Find where the given text appears and provide that cell's center as [x, y] coordinate. 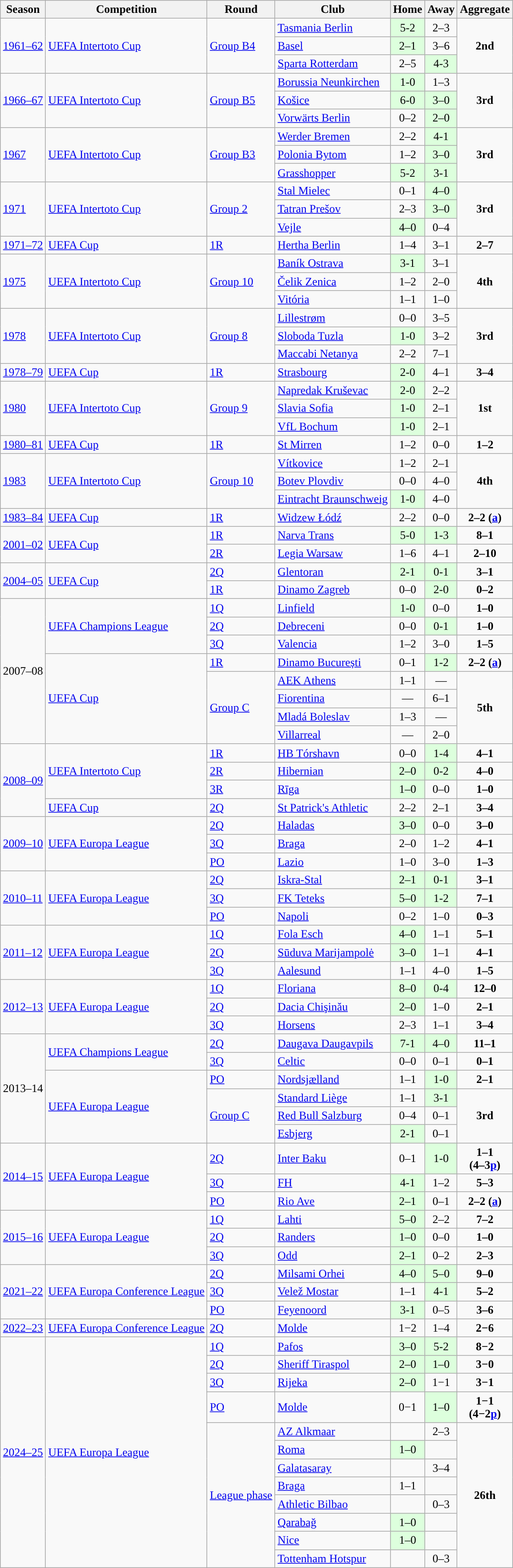
Lazio [332, 862]
2011–12 [23, 952]
Vorwärts Berlin [332, 118]
St Mirren [332, 445]
1st [485, 408]
Tasmania Berlin [332, 28]
HB Tórshavn [332, 753]
Standard Liège [332, 1097]
Round [241, 10]
Daugava Daugavpils [332, 1043]
2−6 [485, 1328]
8–1 [485, 536]
Group B5 [241, 100]
Eintracht Braunschweig [332, 499]
Linfield [332, 608]
2001–02 [23, 545]
Vitória [332, 300]
Dacia Chişinău [332, 1007]
3−0 [485, 1364]
8–0 [408, 989]
FH [332, 1183]
Werder Bremen [332, 136]
Roma [332, 1450]
6–1 [441, 698]
Competition [127, 10]
7-1 [408, 1043]
Sloboda Tuzla [332, 336]
Aalesund [332, 971]
Odd [332, 1255]
2014–15 [23, 1177]
Group 8 [241, 336]
12–0 [485, 989]
1961–62 [23, 46]
0-4 [441, 989]
6-0 [408, 100]
Away [441, 10]
Randers [332, 1237]
1−1(4−2p) [485, 1406]
Slavia Sofia [332, 408]
Lahti [332, 1219]
Pafos [332, 1346]
Nordsjælland [332, 1079]
Maccabi Netanya [332, 354]
7–2 [485, 1219]
1967 [23, 154]
2004–05 [23, 581]
Velež Mostar [332, 1292]
3–2 [441, 336]
Hertha Berlin [332, 245]
5–3 [485, 1183]
Celtic [332, 1061]
1-3 [441, 536]
Basel [332, 46]
2–5 [408, 64]
1966–67 [23, 100]
Inter Baku [332, 1159]
Čelik Zenica [332, 282]
AZ Alkmaar [332, 1432]
Rio Ave [332, 1201]
2013–14 [23, 1088]
2010–11 [23, 898]
3−1 [485, 1382]
1-4 [441, 753]
Qarabağ [332, 1522]
Košice [332, 100]
1975 [23, 282]
Athletic Bilbao [332, 1504]
Vítkovice [332, 463]
1980 [23, 408]
1971–72 [23, 245]
Season [23, 10]
5th [485, 708]
Esbjerg [332, 1134]
Napoli [332, 916]
Dinamo Zagreb [332, 590]
2012–13 [23, 1007]
Sūduva Marijampolė [332, 952]
Grasshopper [332, 172]
Strasbourg [332, 372]
0–5 [441, 1310]
1978–79 [23, 372]
3R [241, 789]
FK Teteks [332, 898]
Aggregate [485, 10]
Hibernian [332, 771]
St Patrick's Athletic [332, 808]
Rijeka [332, 1382]
Polonia Bytom [332, 154]
1–1(4–3p) [485, 1159]
3–5 [441, 318]
Sparta Rotterdam [332, 64]
Fiorentina [332, 698]
Borussia Neunkirchen [332, 82]
1–6 [408, 554]
Floriana [332, 989]
1983 [23, 481]
Widzew Łódź [332, 517]
2024–25 [23, 1452]
Haladas [332, 826]
11–1 [485, 1043]
1980–81 [23, 445]
Nice [332, 1540]
Villarreal [332, 735]
9–0 [485, 1274]
VfL Bochum [332, 426]
Feyenoord [332, 1310]
2nd [485, 46]
Vejle [332, 227]
Group B4 [241, 46]
0-2 [441, 771]
2009–10 [23, 844]
Group B3 [241, 154]
2008–09 [23, 780]
Group 9 [241, 408]
Baník Ostrava [332, 263]
Fola Esch [332, 934]
2015–16 [23, 1237]
Red Bull Salzburg [332, 1116]
1−1 [441, 1382]
4-3 [441, 64]
Stal Mielec [332, 191]
5–1 [485, 934]
Valencia [332, 644]
2–7 [485, 245]
AEK Athens [332, 680]
Tatran Prešov [332, 209]
1983–84 [23, 517]
Narva Trans [332, 536]
Tottenham Hotspur [332, 1558]
2007–08 [23, 671]
Sheriff Tiraspol [332, 1364]
Legia Warsaw [332, 554]
Botev Plovdiv [332, 481]
Club [332, 10]
Rīga [332, 789]
2–10 [485, 554]
0−1 [408, 1406]
Home [408, 10]
Glentoran [332, 572]
Galatasaray [332, 1468]
1971 [23, 209]
26th [485, 1495]
5-0 [408, 536]
Dinamo București [332, 662]
Iskra-Stal [332, 880]
Milsami Orhei [332, 1274]
Group 2 [241, 209]
Horsens [332, 1025]
Napredak Kruševac [332, 390]
1978 [23, 336]
Lillestrøm [332, 318]
Mladá Boleslav [332, 717]
8−2 [485, 1346]
1−2 [408, 1328]
2021–22 [23, 1292]
Debreceni [332, 626]
2022–23 [23, 1328]
5–2 [485, 1292]
League phase [241, 1495]
